Extract the [x, y] coordinate from the center of the cell holding the provided text.  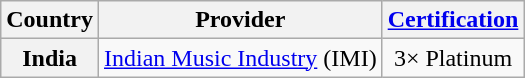
India [50, 58]
Indian Music Industry (IMI) [240, 58]
Certification [453, 20]
3× Platinum [453, 58]
Provider [240, 20]
Country [50, 20]
